Return the [X, Y] coordinate for the center point of the cell that contains the specified text.  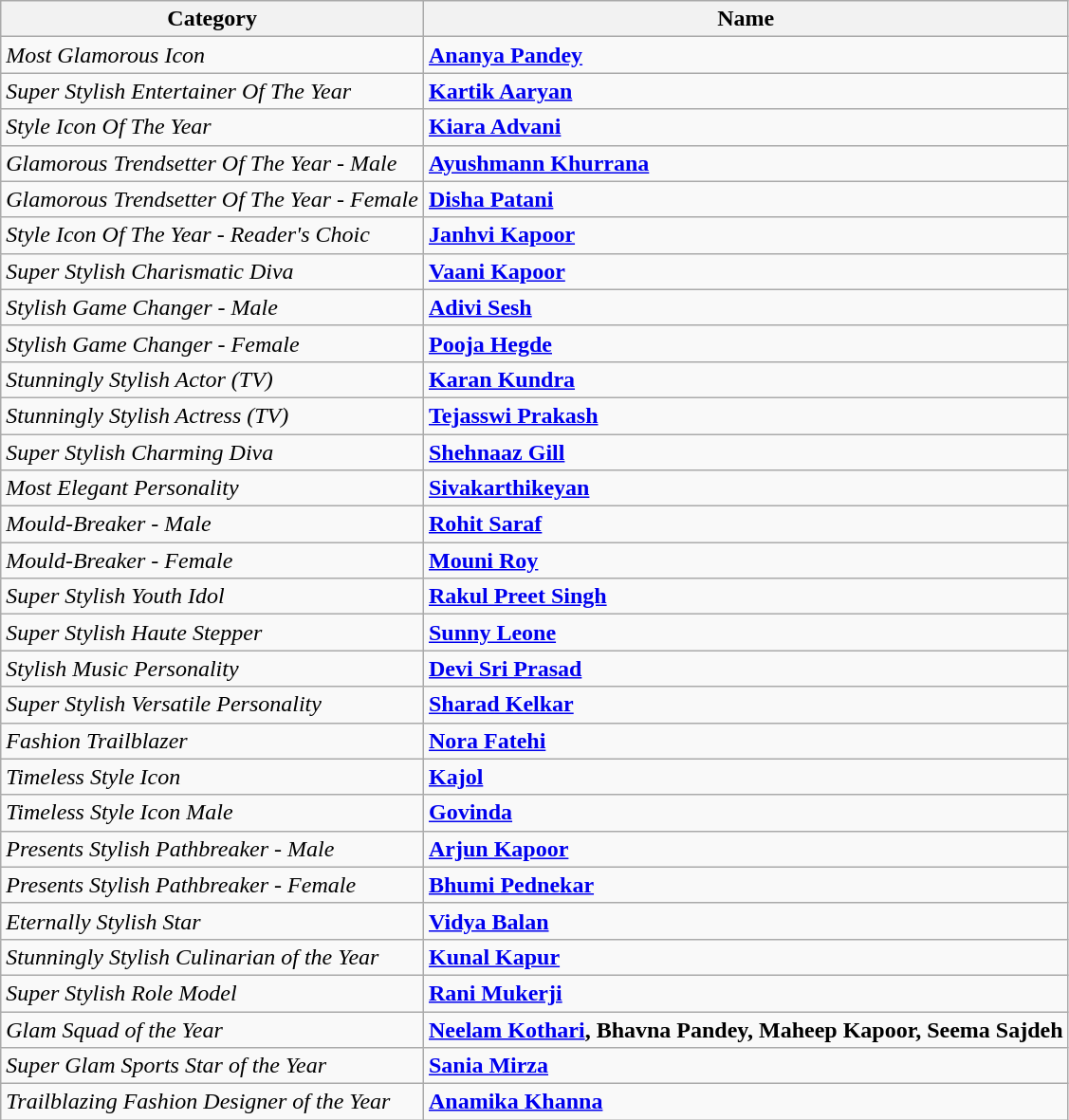
Tejasswi Prakash [746, 415]
Mould-Breaker - Male [212, 524]
Vidya Balan [746, 921]
Glamorous Trendsetter Of The Year - Male [212, 163]
Kunal Kapur [746, 957]
Category [212, 19]
Stylish Game Changer - Male [212, 307]
Stylish Game Changer - Female [212, 343]
Presents Stylish Pathbreaker - Male [212, 849]
Kiara Advani [746, 127]
Name [746, 19]
Super Stylish Youth Idol [212, 597]
Fashion Trailblazer [212, 741]
Presents Stylish Pathbreaker - Female [212, 885]
Pooja Hegde [746, 343]
Super Stylish Versatile Personality [212, 705]
Mould-Breaker - Female [212, 560]
Arjun Kapoor [746, 849]
Nora Fatehi [746, 741]
Kajol [746, 777]
Rohit Saraf [746, 524]
Trailblazing Fashion Designer of the Year [212, 1102]
Rakul Preet Singh [746, 597]
Timeless Style Icon Male [212, 813]
Janhvi Kapoor [746, 235]
Super Stylish Role Model [212, 993]
Stunningly Stylish Actor (TV) [212, 379]
Style Icon Of The Year - Reader's Choic [212, 235]
Devi Sri Prasad [746, 669]
Sania Mirza [746, 1066]
Timeless Style Icon [212, 777]
Glam Squad of the Year [212, 1029]
Glamorous Trendsetter Of The Year - Female [212, 199]
Sharad Kelkar [746, 705]
Disha Patani [746, 199]
Stunningly Stylish Culinarian of the Year [212, 957]
Ananya Pandey [746, 55]
Style Icon Of The Year [212, 127]
Kartik Aaryan [746, 91]
Super Glam Sports Star of the Year [212, 1066]
Eternally Stylish Star [212, 921]
Most Glamorous Icon [212, 55]
Ayushmann Khurrana [746, 163]
Super Stylish Entertainer Of The Year [212, 91]
Karan Kundra [746, 379]
Stunningly Stylish Actress (TV) [212, 415]
Sivakarthikeyan [746, 488]
Govinda [746, 813]
Bhumi Pednekar [746, 885]
Stylish Music Personality [212, 669]
Adivi Sesh [746, 307]
Vaani Kapoor [746, 271]
Super Stylish Charming Diva [212, 452]
Anamika Khanna [746, 1102]
Super Stylish Charismatic Diva [212, 271]
Mouni Roy [746, 560]
Super Stylish Haute Stepper [212, 633]
Sunny Leone [746, 633]
Shehnaaz Gill [746, 452]
Neelam Kothari, Bhavna Pandey, Maheep Kapoor, Seema Sajdeh [746, 1029]
Most Elegant Personality [212, 488]
Rani Mukerji [746, 993]
